For the text-containing cell, return its midpoint in [x, y] coordinate format. 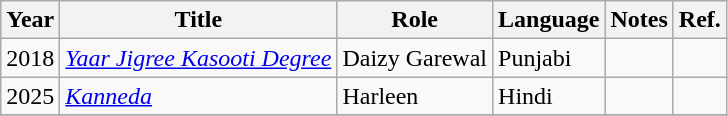
Role [415, 20]
Kanneda [198, 96]
2018 [30, 58]
Year [30, 20]
Title [198, 20]
Hindi [549, 96]
Punjabi [549, 58]
Ref. [700, 20]
Yaar Jigree Kasooti Degree [198, 58]
Daizy Garewal [415, 58]
2025 [30, 96]
Harleen [415, 96]
Notes [639, 20]
Language [549, 20]
